Return the (x, y) coordinate for the center point of the cell that contains the specified text.  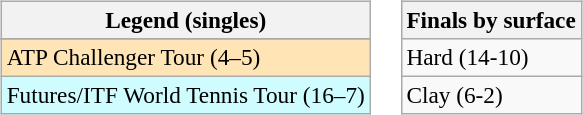
Finals by surface (491, 20)
Legend (singles) (186, 20)
Hard (14-10) (491, 57)
Clay (6-2) (491, 95)
ATP Challenger Tour (4–5) (186, 57)
Futures/ITF World Tennis Tour (16–7) (186, 95)
